Capture the cell that displays the provided text and extract its [X, Y] central coordinate. 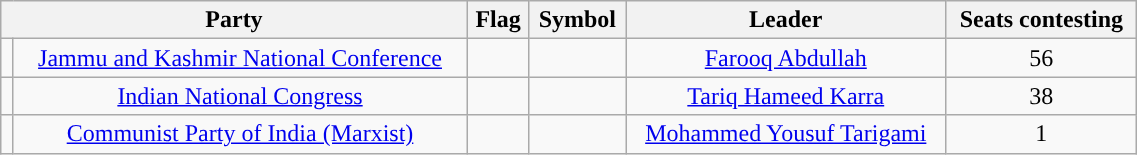
Farooq Abdullah [786, 58]
Communist Party of India (Marxist) [240, 134]
Symbol [578, 20]
56 [1042, 58]
38 [1042, 96]
1 [1042, 134]
Flag [498, 20]
Jammu and Kashmir National Conference [240, 58]
Indian National Congress [240, 96]
Seats contesting [1042, 20]
Party [234, 20]
Tariq Hameed Karra [786, 96]
Mohammed Yousuf Tarigami [786, 134]
Leader [786, 20]
